Return (x, y) of the center of cell containing provided text 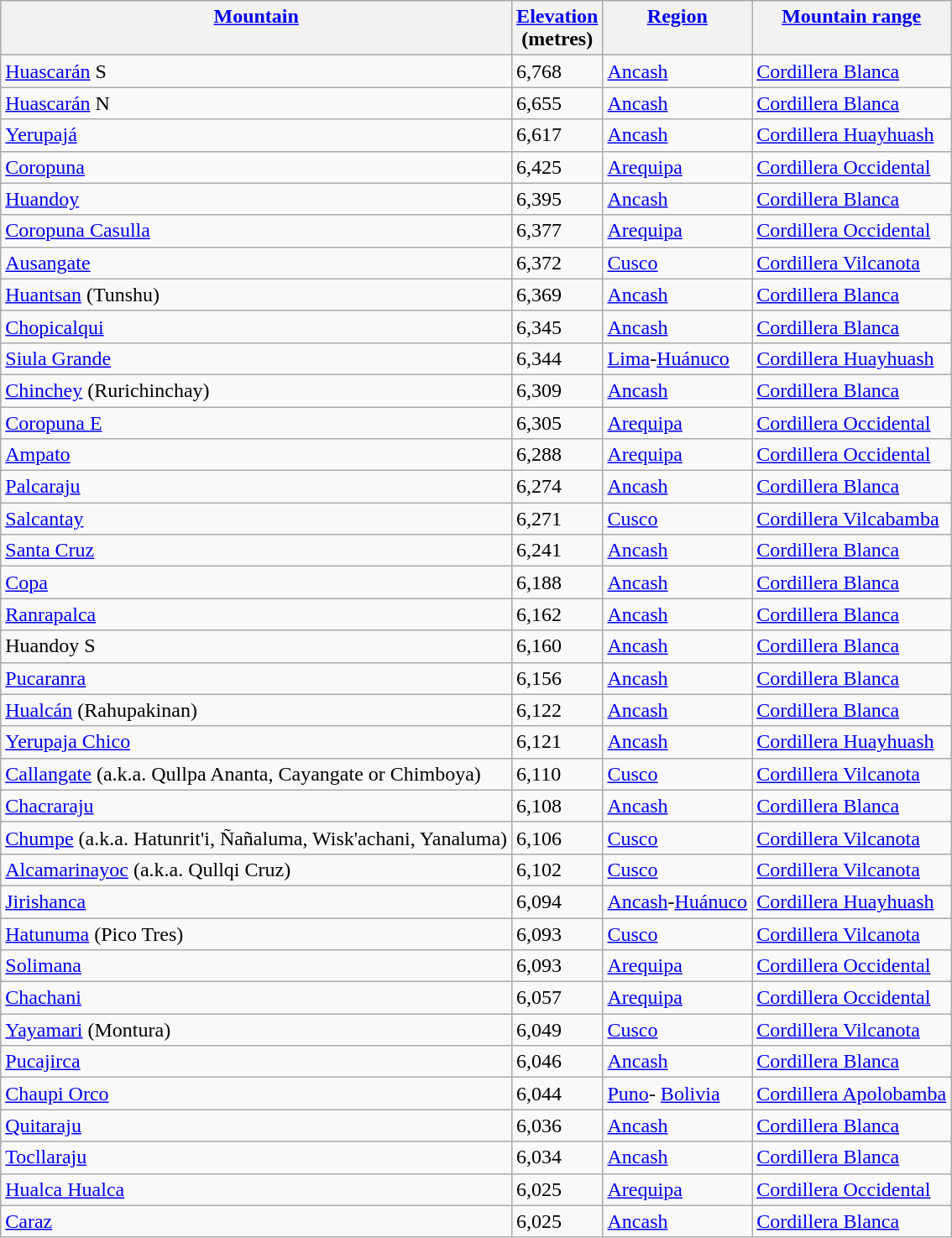
Ampato (257, 455)
6,241 (557, 551)
Solimana (257, 966)
Mountain range (851, 29)
Salcantay (257, 519)
Pucaranra (257, 678)
6,617 (557, 135)
Santa Cruz (257, 551)
6,057 (557, 998)
6,344 (557, 358)
Coropuna Casulla (257, 231)
6,044 (557, 1094)
Quitaraju (257, 1126)
Palcaraju (257, 487)
Cordillera Vilcabamba (851, 519)
6,372 (557, 263)
Coropuna E (257, 422)
6,188 (557, 582)
6,094 (557, 901)
Mountain (257, 29)
Siula Grande (257, 358)
Ausangate (257, 263)
6,768 (557, 71)
Tocllaraju (257, 1157)
Puno- Bolivia (677, 1094)
6,034 (557, 1157)
Hatunuma (Pico Tres) (257, 934)
6,655 (557, 103)
6,369 (557, 295)
Caraz (257, 1221)
6,122 (557, 710)
6,102 (557, 870)
Yerupajá (257, 135)
Ranrapalca (257, 614)
6,106 (557, 838)
6,425 (557, 167)
6,110 (557, 774)
6,049 (557, 1030)
Chinchey (Rurichinchay) (257, 390)
6,036 (557, 1126)
6,309 (557, 390)
Yerupaja Chico (257, 742)
Elevation(metres) (557, 29)
6,274 (557, 487)
6,288 (557, 455)
Callangate (a.k.a. Qullpa Ananta, Cayangate or Chimboya) (257, 774)
Huandoy (257, 199)
Pucajirca (257, 1062)
6,121 (557, 742)
6,156 (557, 678)
Hualca Hualca (257, 1189)
6,160 (557, 646)
Huantsan (Tunshu) (257, 295)
Huandoy S (257, 646)
6,305 (557, 422)
Region (677, 29)
Lima-Huánuco (677, 358)
6,108 (557, 806)
Chachani (257, 998)
Ancash-Huánuco (677, 901)
Copa (257, 582)
Huascarán N (257, 103)
Chumpe (a.k.a. Hatunrit'i, Ñañaluma, Wisk'achani, Yanaluma) (257, 838)
Coropuna (257, 167)
Chacraraju (257, 806)
Yayamari (Montura) (257, 1030)
Alcamarinayoc (a.k.a. Qullqi Cruz) (257, 870)
Hualcán (Rahupakinan) (257, 710)
Jirishanca (257, 901)
Chopicalqui (257, 326)
6,345 (557, 326)
Chaupi Orco (257, 1094)
6,395 (557, 199)
Cordillera Apolobamba (851, 1094)
6,162 (557, 614)
Huascarán S (257, 71)
6,377 (557, 231)
6,046 (557, 1062)
6,271 (557, 519)
